Extract the [X, Y] coordinate from the center of the cell holding the provided text.  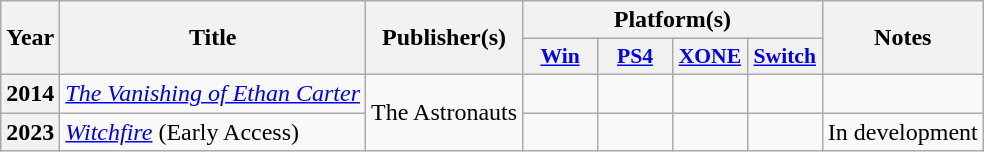
Publisher(s) [444, 38]
Title [213, 38]
The Vanishing of Ethan Carter [213, 93]
Switch [784, 57]
In development [902, 131]
XONE [710, 57]
Year [30, 38]
PS4 [636, 57]
Platform(s) [673, 20]
Notes [902, 38]
2023 [30, 131]
2014 [30, 93]
Witchfire (Early Access) [213, 131]
The Astronauts [444, 112]
Win [560, 57]
